Extract the [x, y] coordinate from the center of the cell holding the provided text.  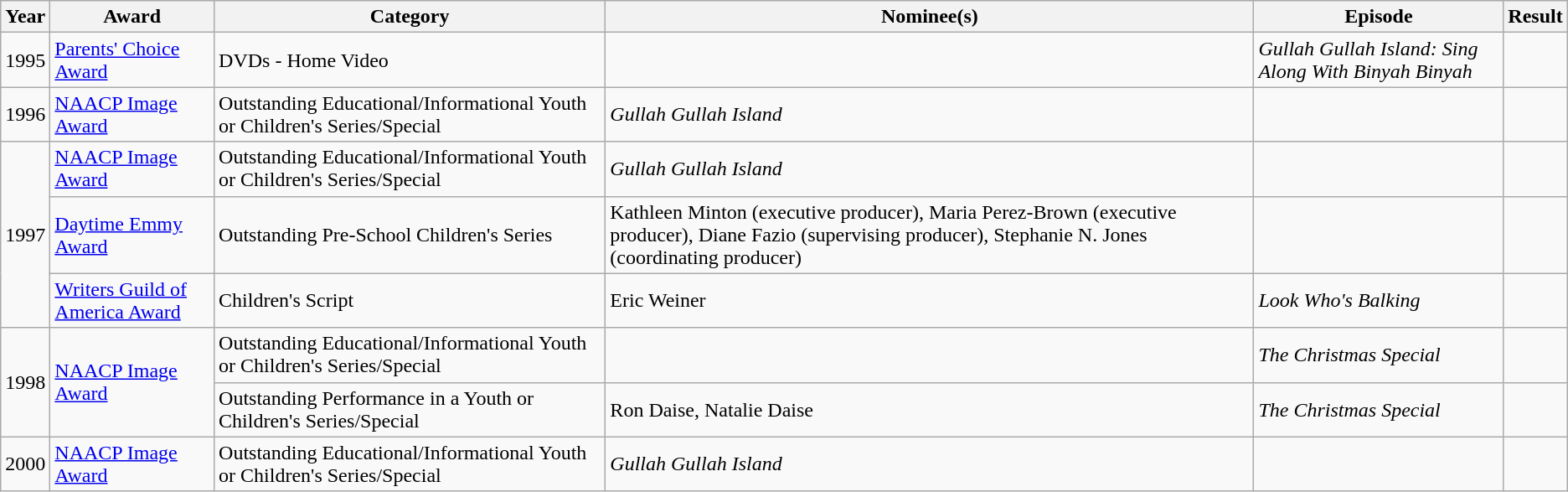
1996 [25, 114]
1998 [25, 382]
Gullah Gullah Island: Sing Along With Binyah Binyah [1379, 60]
DVDs - Home Video [410, 60]
Episode [1379, 17]
Daytime Emmy Award [132, 235]
Look Who's Balking [1379, 300]
Children's Script [410, 300]
2000 [25, 464]
1995 [25, 60]
Writers Guild of America Award [132, 300]
1997 [25, 235]
Result [1535, 17]
Category [410, 17]
Parents' Choice Award [132, 60]
Award [132, 17]
Eric Weiner [930, 300]
Nominee(s) [930, 17]
Year [25, 17]
Ron Daise, Natalie Daise [930, 409]
Outstanding Pre-School Children's Series [410, 235]
Outstanding Performance in a Youth or Children's Series/Special [410, 409]
